Detect which cell encompasses the target text, then output its (X, Y) center coordinate. 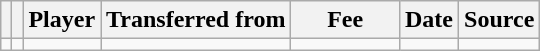
Player (62, 20)
Fee (346, 20)
Source (500, 20)
Transferred from (196, 20)
Date (428, 20)
